Find where the given text appears and provide that cell's center as (X, Y) coordinate. 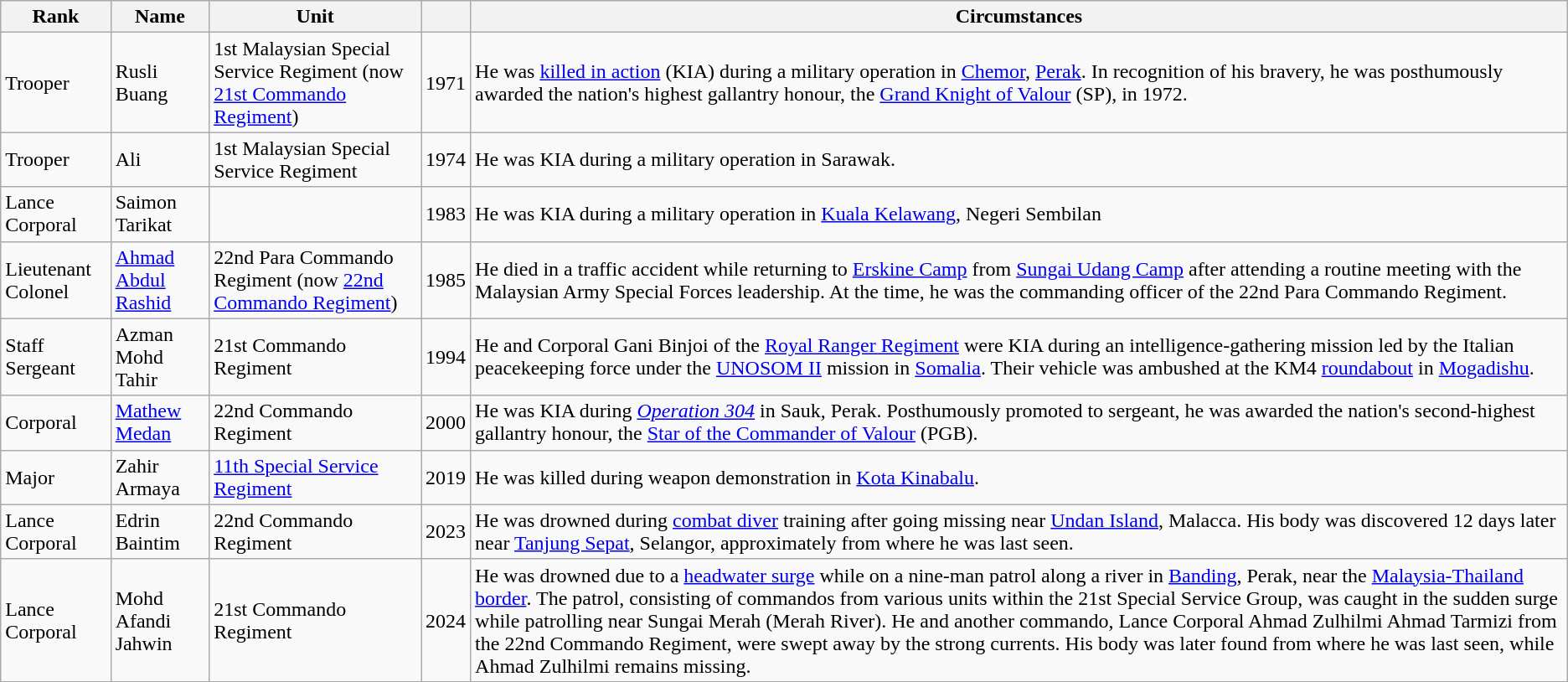
2019 (446, 478)
Corporal (55, 422)
1983 (446, 214)
1985 (446, 280)
He was KIA during a military operation in Kuala Kelawang, Negeri Sembilan (1019, 214)
1971 (446, 82)
Azman Mohd Tahir (160, 357)
Ali (160, 159)
1st Malaysian Special Service Regiment (now 21st Commando Regiment) (315, 82)
Zahir Armaya (160, 478)
Mathew Medan (160, 422)
Rank (55, 17)
22nd Para Commando Regiment (now 22nd Commando Regiment) (315, 280)
Saimon Tarikat (160, 214)
Staff Sergeant (55, 357)
1974 (446, 159)
Lieutenant Colonel (55, 280)
2023 (446, 531)
1994 (446, 357)
Mohd Afandi Jahwin (160, 620)
He was killed during weapon demonstration in Kota Kinabalu. (1019, 478)
Major (55, 478)
Edrin Baintim (160, 531)
Rusli Buang (160, 82)
Ahmad Abdul Rashid (160, 280)
1st Malaysian Special Service Regiment (315, 159)
He was KIA during a military operation in Sarawak. (1019, 159)
2024 (446, 620)
Unit (315, 17)
Name (160, 17)
Circumstances (1019, 17)
11th Special Service Regiment (315, 478)
2000 (446, 422)
